From the cell containing the given text, extract its center point as [X, Y] coordinate. 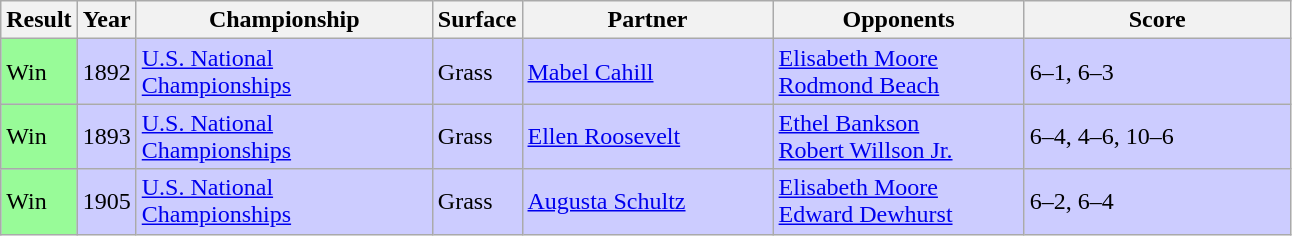
Championship [284, 20]
Year [106, 20]
Partner [648, 20]
Elisabeth Moore Rodmond Beach [898, 72]
6–2, 6–4 [1157, 202]
1893 [106, 136]
Result [39, 20]
1905 [106, 202]
6–1, 6–3 [1157, 72]
Ethel Bankson Robert Willson Jr. [898, 136]
Mabel Cahill [648, 72]
Surface [477, 20]
6–4, 4–6, 10–6 [1157, 136]
1892 [106, 72]
Opponents [898, 20]
Elisabeth Moore Edward Dewhurst [898, 202]
Augusta Schultz [648, 202]
Score [1157, 20]
Ellen Roosevelt [648, 136]
